Pinpoint the cell where the given text exists, returning its (x, y) midpoint coordinate. 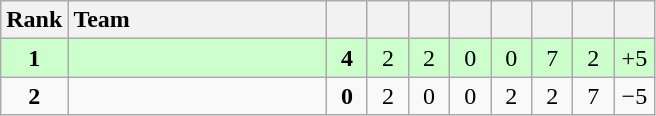
+5 (634, 58)
Team (198, 20)
Rank (34, 20)
−5 (634, 96)
4 (346, 58)
1 (34, 58)
